Determine the (X, Y) coordinate at the center of the cell enclosing the given text.  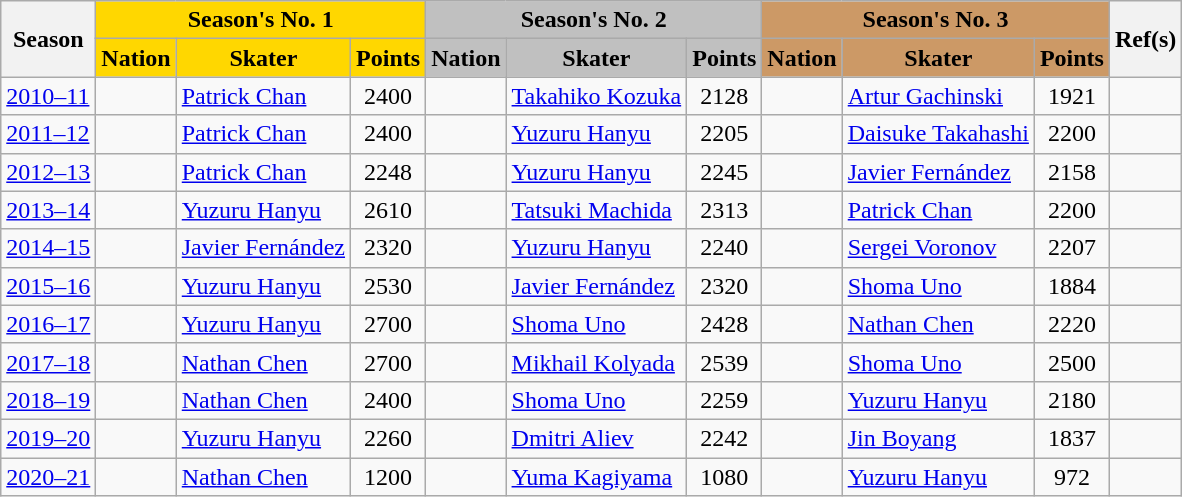
2220 (1072, 324)
1200 (388, 477)
Season's No. 2 (594, 20)
1080 (724, 477)
2018–19 (48, 400)
Season's No. 1 (261, 20)
2016–17 (48, 324)
Jin Boyang (938, 438)
1837 (1072, 438)
2242 (724, 438)
2500 (1072, 362)
2245 (724, 172)
Takahiko Kozuka (596, 96)
2017–18 (48, 362)
2015–16 (48, 286)
Yuma Kagiyama (596, 477)
2313 (724, 210)
2248 (388, 172)
2010–11 (48, 96)
2011–12 (48, 134)
2014–15 (48, 248)
972 (1072, 477)
1884 (1072, 286)
2240 (724, 248)
2259 (724, 400)
Mikhail Kolyada (596, 362)
2128 (724, 96)
2012–13 (48, 172)
2207 (1072, 248)
Tatsuki Machida (596, 210)
2610 (388, 210)
Dmitri Aliev (596, 438)
Season (48, 39)
Artur Gachinski (938, 96)
Daisuke Takahashi (938, 134)
2539 (724, 362)
2205 (724, 134)
2530 (388, 286)
1921 (1072, 96)
2428 (724, 324)
2013–14 (48, 210)
2180 (1072, 400)
Ref(s) (1145, 39)
2020–21 (48, 477)
Season's No. 3 (936, 20)
2158 (1072, 172)
2260 (388, 438)
Sergei Voronov (938, 248)
2019–20 (48, 438)
